Capture the cell that displays the provided text and extract its [X, Y] central coordinate. 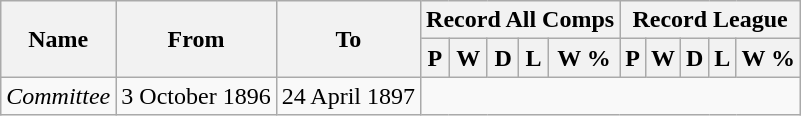
Name [58, 39]
Record League [710, 20]
24 April 1897 [348, 96]
To [348, 39]
From [196, 39]
Committee [58, 96]
Record All Comps [520, 20]
3 October 1896 [196, 96]
